Scan for the cell matching the given text and deliver its (x, y) coordinate at center. 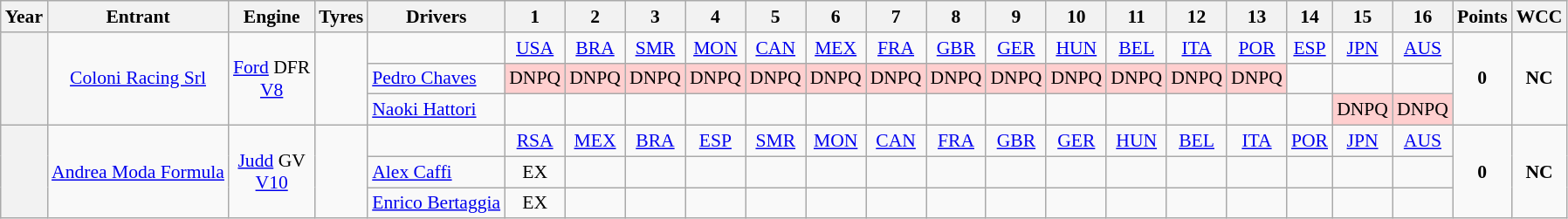
16 (1423, 17)
8 (957, 17)
4 (716, 17)
Coloni Racing Srl (138, 79)
3 (655, 17)
Andrea Moda Formula (138, 173)
15 (1362, 17)
Drivers (437, 17)
Tyres (340, 17)
RSA (534, 141)
Ford DFRV8 (272, 79)
Judd GVV10 (272, 173)
2 (595, 17)
10 (1076, 17)
9 (1016, 17)
5 (775, 17)
Points (1482, 17)
Pedro Chaves (437, 79)
Entrant (138, 17)
Enrico Bertaggia (437, 203)
12 (1196, 17)
Naoki Hattori (437, 110)
14 (1310, 17)
6 (836, 17)
Alex Caffi (437, 172)
7 (896, 17)
11 (1137, 17)
WCC (1540, 17)
1 (534, 17)
Year (24, 17)
13 (1257, 17)
USA (534, 48)
Engine (272, 17)
